For the text-containing cell, return its midpoint in [x, y] coordinate format. 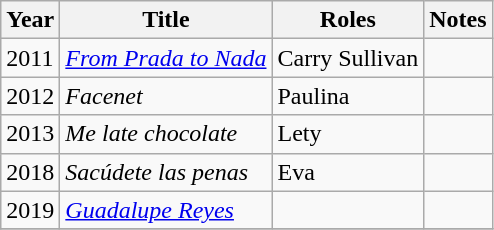
2013 [30, 134]
Guadalupe Reyes [166, 210]
Sacúdete las penas [166, 172]
Roles [348, 20]
2019 [30, 210]
Year [30, 20]
Eva [348, 172]
2018 [30, 172]
Paulina [348, 96]
2012 [30, 96]
Me late chocolate [166, 134]
Lety [348, 134]
Carry Sullivan [348, 58]
Notes [458, 20]
Title [166, 20]
From Prada to Nada [166, 58]
2011 [30, 58]
Facenet [166, 96]
